Output the (X, Y) coordinate of the center of the cell containing the given text.  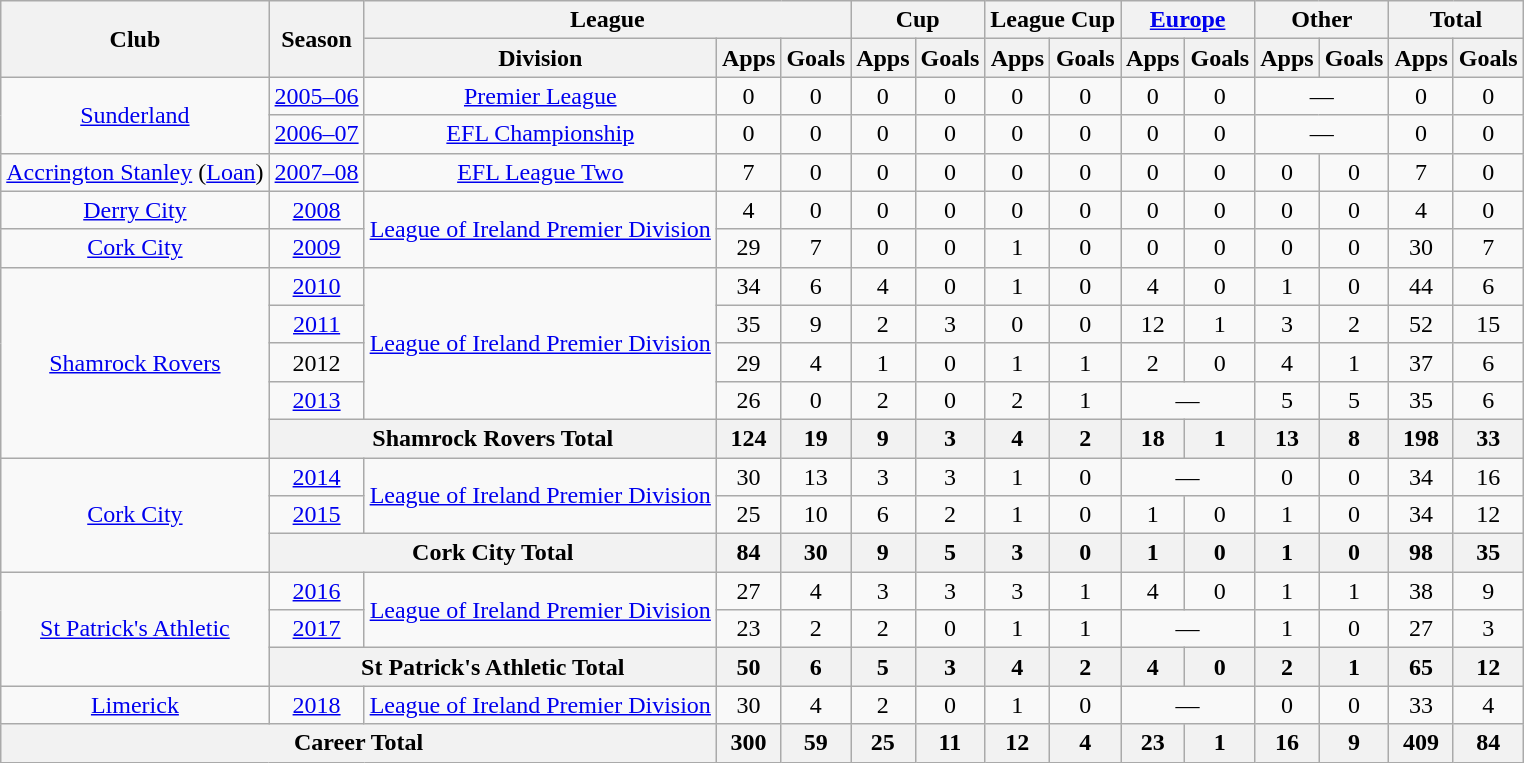
26 (748, 400)
15 (1488, 324)
300 (748, 743)
EFL League Two (540, 172)
EFL Championship (540, 134)
2015 (316, 515)
2010 (316, 286)
Accrington Stanley (Loan) (135, 172)
19 (816, 438)
52 (1421, 324)
18 (1153, 438)
2013 (316, 400)
League (607, 20)
44 (1421, 286)
2017 (316, 629)
Cup (918, 20)
59 (816, 743)
League Cup (1053, 20)
Total (1456, 20)
409 (1421, 743)
8 (1354, 438)
2016 (316, 591)
50 (748, 667)
2018 (316, 705)
2006–07 (316, 134)
St Patrick's Athletic (135, 629)
Sunderland (135, 115)
124 (748, 438)
10 (816, 515)
198 (1421, 438)
Club (135, 39)
Career Total (359, 743)
Division (540, 58)
Limerick (135, 705)
65 (1421, 667)
Shamrock Rovers Total (492, 438)
2012 (316, 362)
Other (1322, 20)
Premier League (540, 96)
11 (950, 743)
Cork City Total (492, 553)
38 (1421, 591)
2007–08 (316, 172)
2014 (316, 477)
Shamrock Rovers (135, 362)
Derry City (135, 210)
2005–06 (316, 96)
37 (1421, 362)
St Patrick's Athletic Total (492, 667)
2009 (316, 248)
2011 (316, 324)
Europe (1188, 20)
98 (1421, 553)
2008 (316, 210)
Season (316, 39)
